For the text-containing cell, return its midpoint in [X, Y] coordinate format. 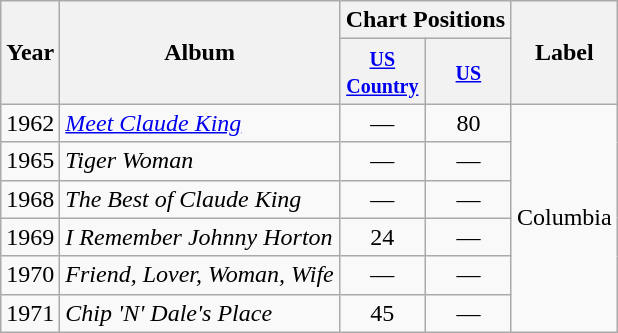
80 [468, 123]
Chart Positions [425, 20]
1970 [30, 275]
24 [382, 237]
Meet Claude King [200, 123]
Label [564, 52]
I Remember Johnny Horton [200, 237]
1969 [30, 237]
1965 [30, 161]
Columbia [564, 218]
US [468, 72]
Album [200, 52]
Friend, Lover, Woman, Wife [200, 275]
Chip 'N' Dale's Place [200, 313]
US Country [382, 72]
1962 [30, 123]
Year [30, 52]
1968 [30, 199]
The Best of Claude King [200, 199]
1971 [30, 313]
Tiger Woman [200, 161]
45 [382, 313]
